Identify which cell holds the provided text, then report its (X, Y) central coordinate. 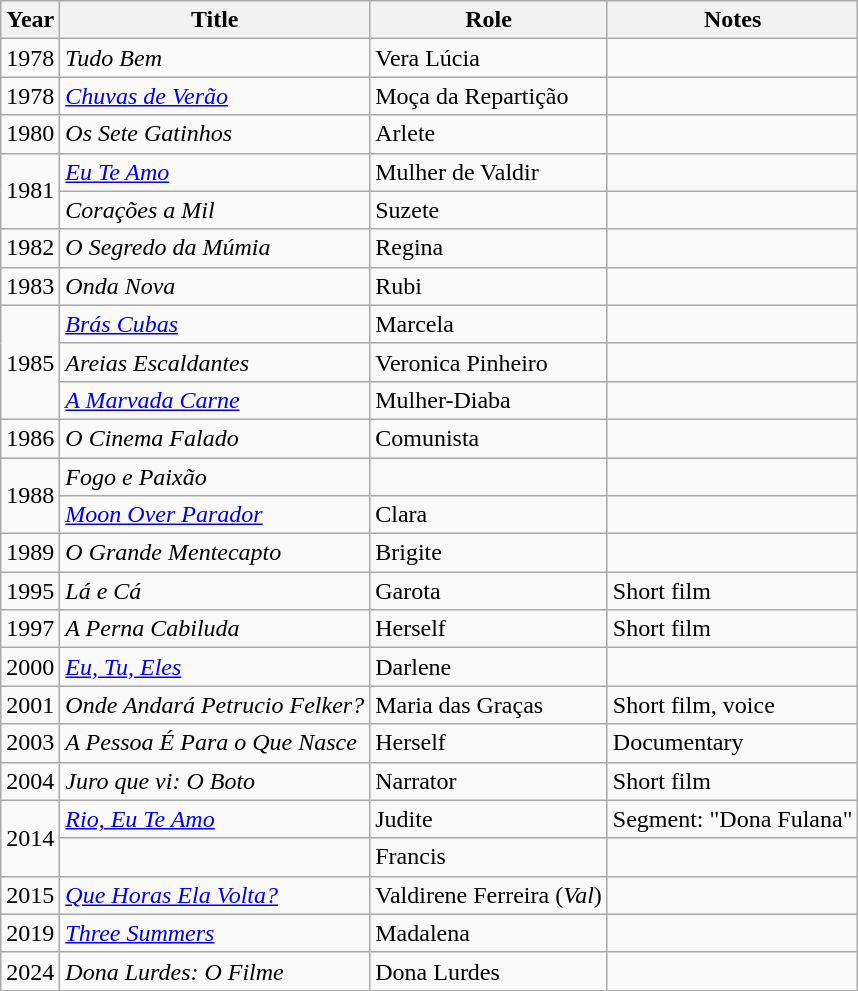
1983 (30, 286)
Title (215, 20)
Narrator (489, 781)
Dona Lurdes (489, 971)
Moon Over Parador (215, 515)
Regina (489, 248)
Lá e Cá (215, 591)
Brás Cubas (215, 324)
Onde Andará Petrucio Felker? (215, 705)
2019 (30, 933)
2000 (30, 667)
Areias Escaldantes (215, 362)
1985 (30, 362)
2001 (30, 705)
A Pessoa É Para o Que Nasce (215, 743)
Corações a Mil (215, 210)
Madalena (489, 933)
Marcela (489, 324)
O Cinema Falado (215, 438)
Juro que vi: O Boto (215, 781)
Vera Lúcia (489, 58)
1995 (30, 591)
2014 (30, 838)
Dona Lurdes: O Filme (215, 971)
Fogo e Paixão (215, 477)
1989 (30, 553)
Onda Nova (215, 286)
Segment: "Dona Fulana" (732, 819)
2004 (30, 781)
Short film, voice (732, 705)
1988 (30, 496)
Rio, Eu Te Amo (215, 819)
Eu, Tu, Eles (215, 667)
O Grande Mentecapto (215, 553)
Comunista (489, 438)
1980 (30, 134)
Francis (489, 857)
Valdirene Ferreira (Val) (489, 895)
Clara (489, 515)
Year (30, 20)
Documentary (732, 743)
Rubi (489, 286)
Three Summers (215, 933)
Moça da Repartição (489, 96)
1997 (30, 629)
1981 (30, 191)
Eu Te Amo (215, 172)
Os Sete Gatinhos (215, 134)
1982 (30, 248)
Maria das Graças (489, 705)
2015 (30, 895)
A Marvada Carne (215, 400)
Veronica Pinheiro (489, 362)
Darlene (489, 667)
Chuvas de Verão (215, 96)
2024 (30, 971)
Que Horas Ela Volta? (215, 895)
Garota (489, 591)
Brigite (489, 553)
Mulher-Diaba (489, 400)
A Perna Cabiluda (215, 629)
1986 (30, 438)
Role (489, 20)
O Segredo da Múmia (215, 248)
2003 (30, 743)
Judite (489, 819)
Arlete (489, 134)
Mulher de Valdir (489, 172)
Suzete (489, 210)
Tudo Bem (215, 58)
Notes (732, 20)
